For the text-containing cell, return its midpoint in (x, y) coordinate format. 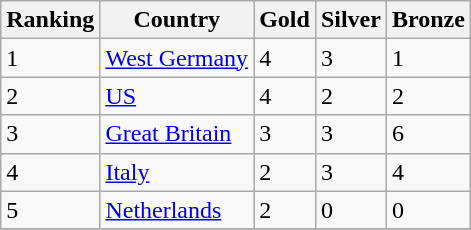
Ranking (50, 20)
Great Britain (177, 134)
Netherlands (177, 210)
Gold (285, 20)
6 (428, 134)
Silver (350, 20)
Italy (177, 172)
Country (177, 20)
West Germany (177, 58)
US (177, 96)
5 (50, 210)
Bronze (428, 20)
